Locate the cell with the specified text and output its [X, Y] center coordinate. 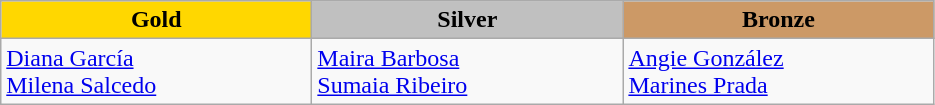
Silver [468, 20]
Maira BarbosaSumaia Ribeiro [468, 72]
Gold [156, 20]
Angie GonzálezMarines Prada [778, 72]
Bronze [778, 20]
Diana GarcíaMilena Salcedo [156, 72]
